Capture the cell that displays the provided text and extract its (x, y) central coordinate. 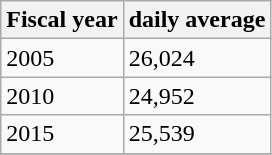
25,539 (197, 134)
daily average (197, 20)
24,952 (197, 96)
2010 (62, 96)
2005 (62, 58)
26,024 (197, 58)
Fiscal year (62, 20)
2015 (62, 134)
